From the cell containing the given text, extract its center point as (X, Y) coordinate. 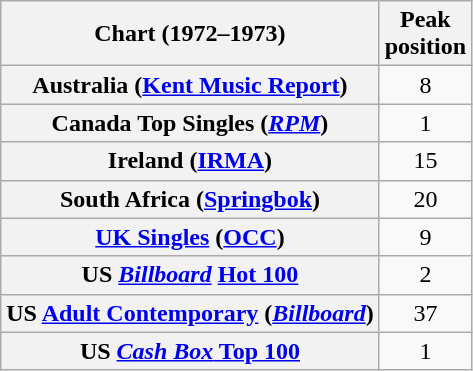
9 (425, 237)
US Adult Contemporary (Billboard) (190, 313)
Ireland (IRMA) (190, 161)
8 (425, 85)
Australia (Kent Music Report) (190, 85)
20 (425, 199)
15 (425, 161)
Peakposition (425, 34)
Canada Top Singles (RPM) (190, 123)
37 (425, 313)
South Africa (Springbok) (190, 199)
2 (425, 275)
US Billboard Hot 100 (190, 275)
Chart (1972–1973) (190, 34)
US Cash Box Top 100 (190, 351)
UK Singles (OCC) (190, 237)
